Determine the (X, Y) coordinate at the center of the cell enclosing the given text.  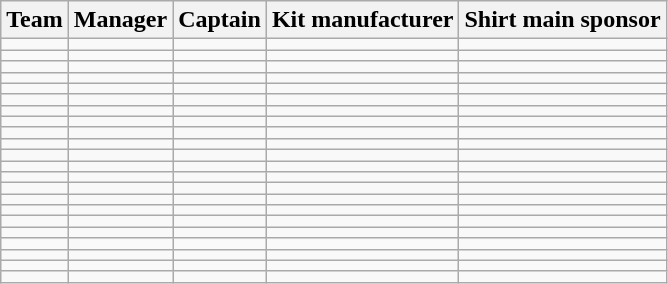
Shirt main sponsor (562, 20)
Captain (220, 20)
Team (35, 20)
Manager (120, 20)
Kit manufacturer (362, 20)
